Output the (x, y) coordinate of the center of the cell containing the given text.  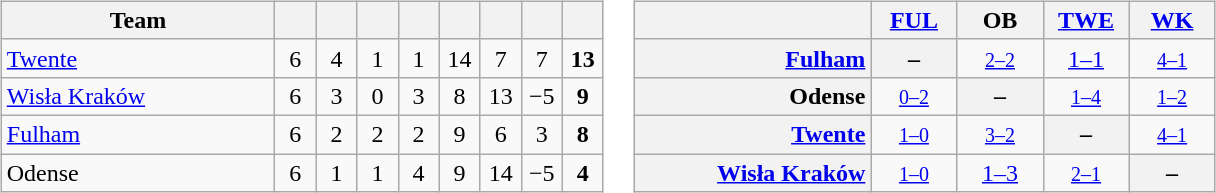
2–2 (1000, 58)
0 (378, 96)
1–4 (1086, 96)
1–3 (1000, 173)
0–2 (914, 96)
1–2 (1172, 96)
TWE (1086, 20)
2–1 (1086, 173)
Team (138, 20)
3–2 (1000, 134)
OB (1000, 20)
1–1 (1086, 58)
WK (1172, 20)
FUL (914, 20)
